Return the (X, Y) coordinate for the center point of the cell that contains the specified text.  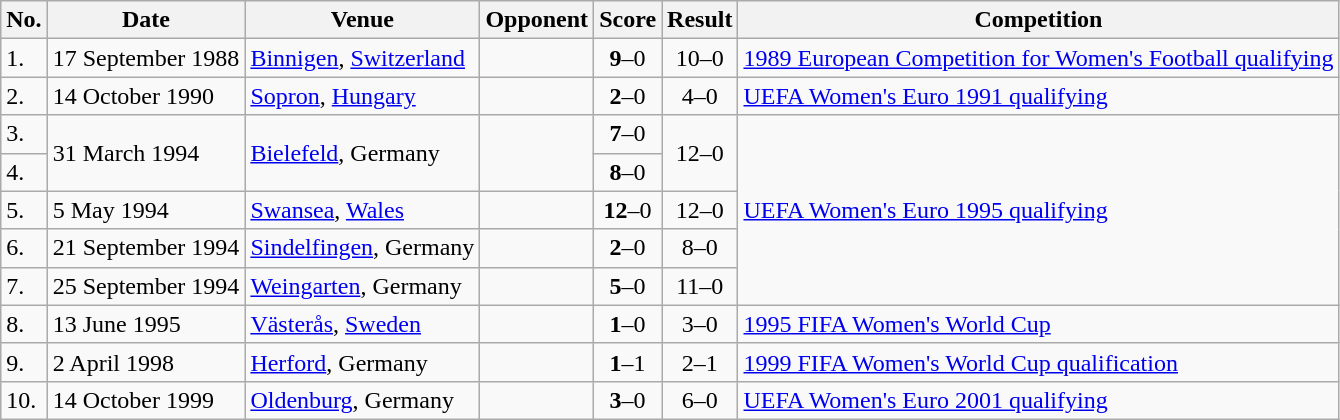
6–0 (700, 400)
7–0 (628, 134)
14 October 1999 (146, 400)
21 September 1994 (146, 248)
Swansea, Wales (362, 210)
1. (24, 58)
4. (24, 172)
31 March 1994 (146, 153)
Bielefeld, Germany (362, 153)
Sindelfingen, Germany (362, 248)
11–0 (700, 286)
7. (24, 286)
5–0 (628, 286)
Score (628, 20)
25 September 1994 (146, 286)
Sopron, Hungary (362, 96)
3. (24, 134)
5 May 1994 (146, 210)
No. (24, 20)
14 October 1990 (146, 96)
Venue (362, 20)
Date (146, 20)
Opponent (537, 20)
4–0 (700, 96)
2. (24, 96)
Competition (1038, 20)
9–0 (628, 58)
13 June 1995 (146, 324)
1995 FIFA Women's World Cup (1038, 324)
Binnigen, Switzerland (362, 58)
UEFA Women's Euro 2001 qualifying (1038, 400)
1989 European Competition for Women's Football qualifying (1038, 58)
8. (24, 324)
6. (24, 248)
Result (700, 20)
17 September 1988 (146, 58)
9. (24, 362)
UEFA Women's Euro 1991 qualifying (1038, 96)
UEFA Women's Euro 1995 qualifying (1038, 210)
2–1 (700, 362)
1999 FIFA Women's World Cup qualification (1038, 362)
Oldenburg, Germany (362, 400)
Herford, Germany (362, 362)
Västerås, Sweden (362, 324)
1–0 (628, 324)
2 April 1998 (146, 362)
5. (24, 210)
10. (24, 400)
10–0 (700, 58)
1–1 (628, 362)
Weingarten, Germany (362, 286)
